Search for the cell housing the specified text and yield its [x, y] center coordinate. 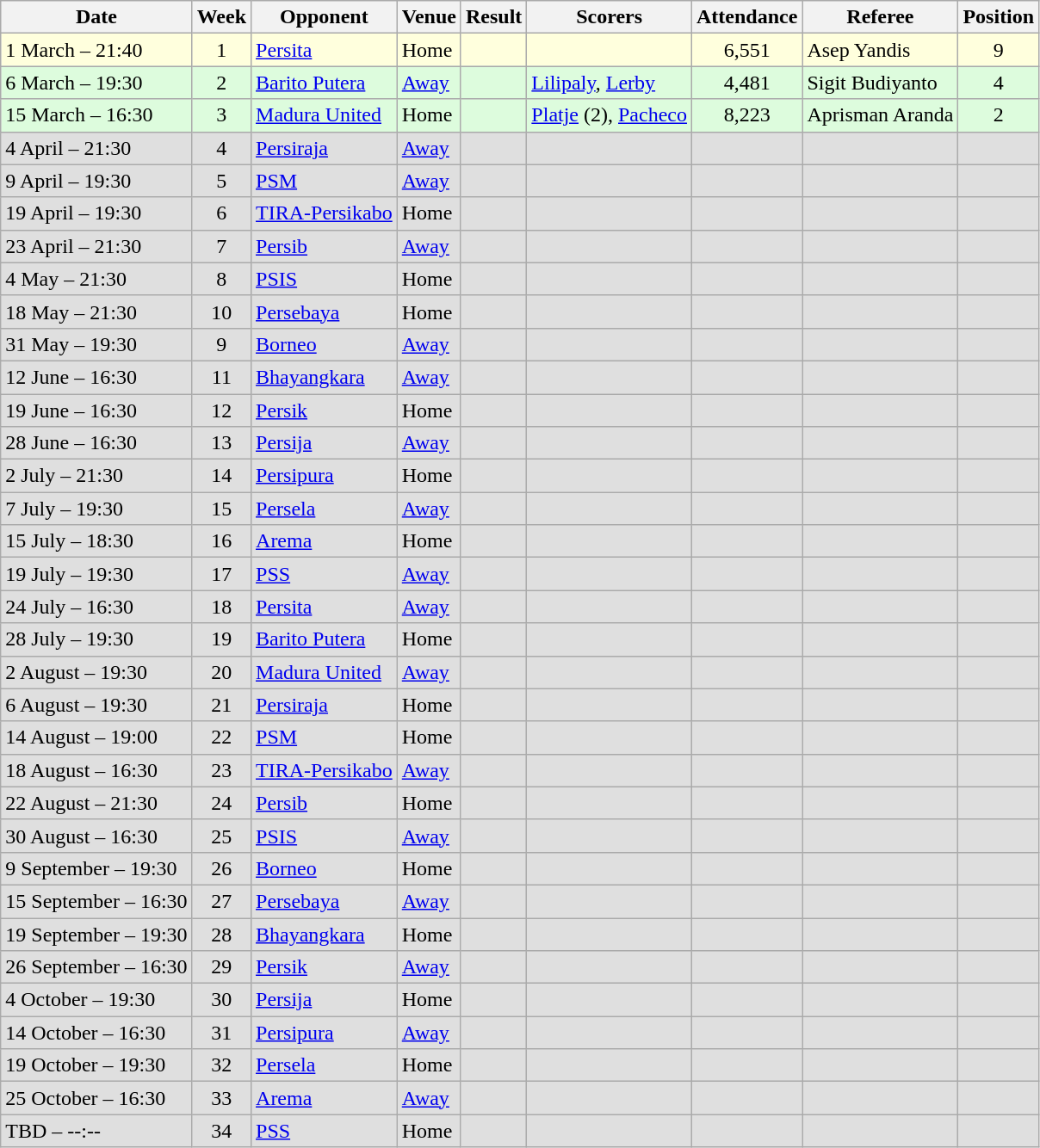
19 June – 16:30 [96, 410]
14 August – 19:00 [96, 738]
9 April – 19:30 [96, 181]
6 March – 19:30 [96, 83]
6,551 [747, 50]
28 July – 19:30 [96, 639]
14 October – 16:30 [96, 1033]
Attendance [747, 17]
4,481 [747, 83]
18 May – 21:30 [96, 312]
20 [221, 672]
3 [221, 115]
10 [221, 312]
30 [221, 1000]
17 [221, 574]
24 [221, 803]
8,223 [747, 115]
16 [221, 541]
31 [221, 1033]
4 April – 21:30 [96, 148]
4 May – 21:30 [96, 279]
19 September – 19:30 [96, 934]
11 [221, 377]
1 March – 21:40 [96, 50]
Scorers [610, 17]
19 July – 19:30 [96, 574]
15 March – 16:30 [96, 115]
26 [221, 868]
34 [221, 1131]
9 September – 19:30 [96, 868]
Lilipaly, Lerby [610, 83]
7 July – 19:30 [96, 509]
TBD – --:-- [96, 1131]
2 July – 21:30 [96, 476]
13 [221, 443]
1 [221, 50]
22 August – 21:30 [96, 803]
32 [221, 1065]
Opponent [325, 17]
5 [221, 181]
28 [221, 934]
19 April – 19:30 [96, 213]
Venue [429, 17]
23 April – 21:30 [96, 246]
27 [221, 901]
22 [221, 738]
Sigit Budiyanto [880, 83]
23 [221, 770]
29 [221, 967]
24 July – 16:30 [96, 607]
28 June – 16:30 [96, 443]
Referee [880, 17]
25 October – 16:30 [96, 1098]
21 [221, 705]
26 September – 16:30 [96, 967]
Platje (2), Pacheco [610, 115]
31 May – 19:30 [96, 344]
2 August – 19:30 [96, 672]
8 [221, 279]
Week [221, 17]
14 [221, 476]
Result [493, 17]
Date [96, 17]
18 [221, 607]
19 [221, 639]
15 September – 16:30 [96, 901]
18 August – 16:30 [96, 770]
19 October – 19:30 [96, 1065]
6 August – 19:30 [96, 705]
15 [221, 509]
7 [221, 246]
30 August – 16:30 [96, 836]
Position [999, 17]
Aprisman Aranda [880, 115]
33 [221, 1098]
4 October – 19:30 [96, 1000]
6 [221, 213]
12 [221, 410]
Asep Yandis [880, 50]
12 June – 16:30 [96, 377]
25 [221, 836]
15 July – 18:30 [96, 541]
